Find where the given text appears and provide that cell's center as (x, y) coordinate. 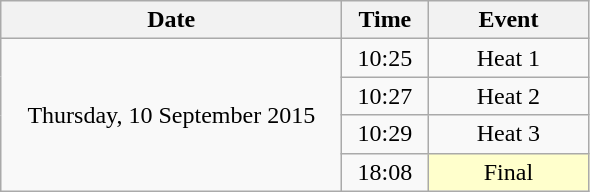
Thursday, 10 September 2015 (172, 115)
Final (508, 172)
10:27 (385, 96)
Date (172, 20)
Time (385, 20)
Event (508, 20)
Heat 2 (508, 96)
Heat 1 (508, 58)
10:29 (385, 134)
Heat 3 (508, 134)
18:08 (385, 172)
10:25 (385, 58)
